Return (x, y) of the center of cell containing provided text 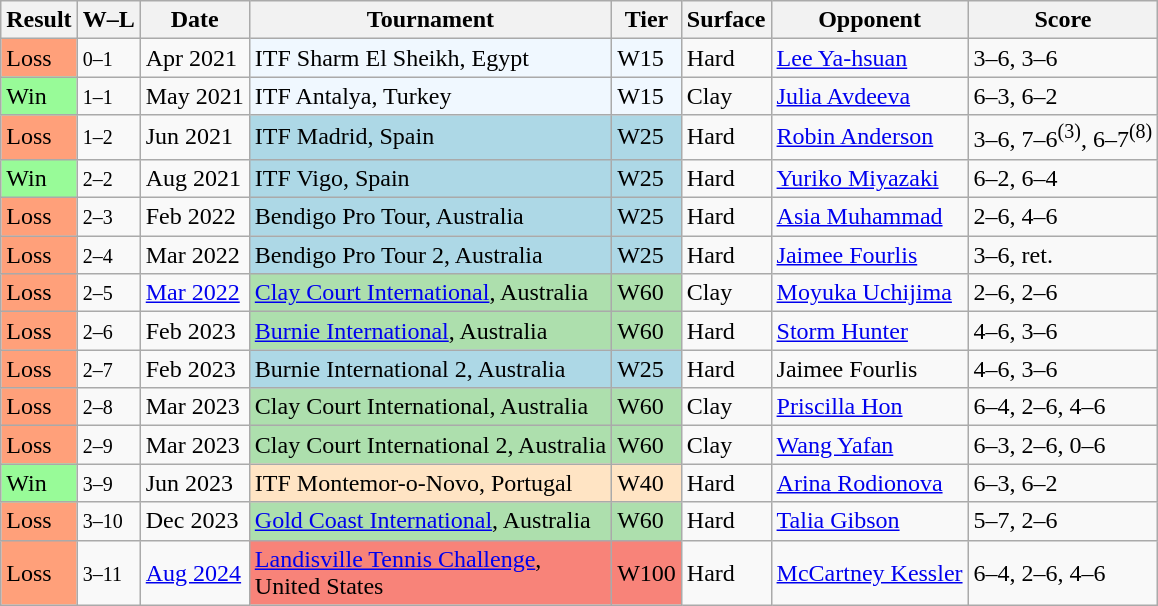
Yuriko Miyazaki (870, 178)
Tournament (430, 20)
W40 (647, 483)
ITF Antalya, Turkey (430, 96)
1–1 (108, 96)
Score (1063, 20)
Talia Gibson (870, 521)
2–9 (108, 445)
3–11 (108, 572)
Bendigo Pro Tour, Australia (430, 217)
ITF Montemor-o-Novo, Portugal (430, 483)
3–6, ret. (1063, 255)
Storm Hunter (870, 331)
Date (194, 20)
2–6, 4–6 (1063, 217)
McCartney Kessler (870, 572)
Tier (647, 20)
W100 (647, 572)
2–5 (108, 293)
Clay Court International 2, Australia (430, 445)
May 2021 (194, 96)
Bendigo Pro Tour 2, Australia (430, 255)
Apr 2021 (194, 58)
ITF Vigo, Spain (430, 178)
6–3, 2–6, 0–6 (1063, 445)
Jun 2021 (194, 138)
2–4 (108, 255)
2–6 (108, 331)
2–8 (108, 407)
Opponent (870, 20)
Gold Coast International, Australia (430, 521)
Result (39, 20)
Aug 2024 (194, 572)
1–2 (108, 138)
0–1 (108, 58)
Aug 2021 (194, 178)
Robin Anderson (870, 138)
3–9 (108, 483)
W–L (108, 20)
Feb 2022 (194, 217)
ITF Madrid, Spain (430, 138)
Burnie International 2, Australia (430, 369)
Priscilla Hon (870, 407)
3–6, 7–6(3), 6–7(8) (1063, 138)
Jun 2023 (194, 483)
Landisville Tennis Challenge,United States (430, 572)
Julia Avdeeva (870, 96)
2–3 (108, 217)
Dec 2023 (194, 521)
Burnie International, Australia (430, 331)
2–6, 2–6 (1063, 293)
Wang Yafan (870, 445)
2–7 (108, 369)
3–6, 3–6 (1063, 58)
3–10 (108, 521)
6–2, 6–4 (1063, 178)
Moyuka Uchijima (870, 293)
Arina Rodionova (870, 483)
Surface (726, 20)
Lee Ya-hsuan (870, 58)
Asia Muhammad (870, 217)
ITF Sharm El Sheikh, Egypt (430, 58)
5–7, 2–6 (1063, 521)
2–2 (108, 178)
